For the text-containing cell, return its midpoint in (x, y) coordinate format. 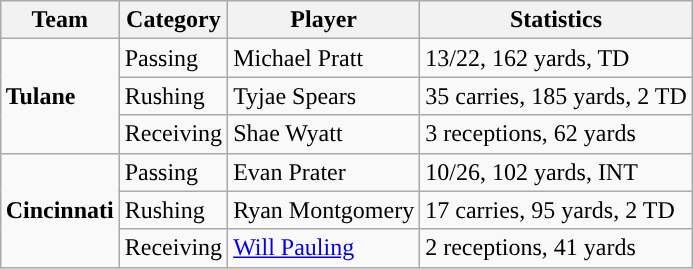
3 receptions, 62 yards (556, 134)
Tulane (60, 96)
35 carries, 185 yards, 2 TD (556, 96)
Ryan Montgomery (324, 210)
Michael Pratt (324, 58)
10/26, 102 yards, INT (556, 172)
17 carries, 95 yards, 2 TD (556, 210)
2 receptions, 41 yards (556, 248)
Statistics (556, 20)
Category (173, 20)
13/22, 162 yards, TD (556, 58)
Will Pauling (324, 248)
Team (60, 20)
Shae Wyatt (324, 134)
Cincinnati (60, 210)
Player (324, 20)
Tyjae Spears (324, 96)
Evan Prater (324, 172)
